Output the [X, Y] coordinate of the center of the cell containing the given text.  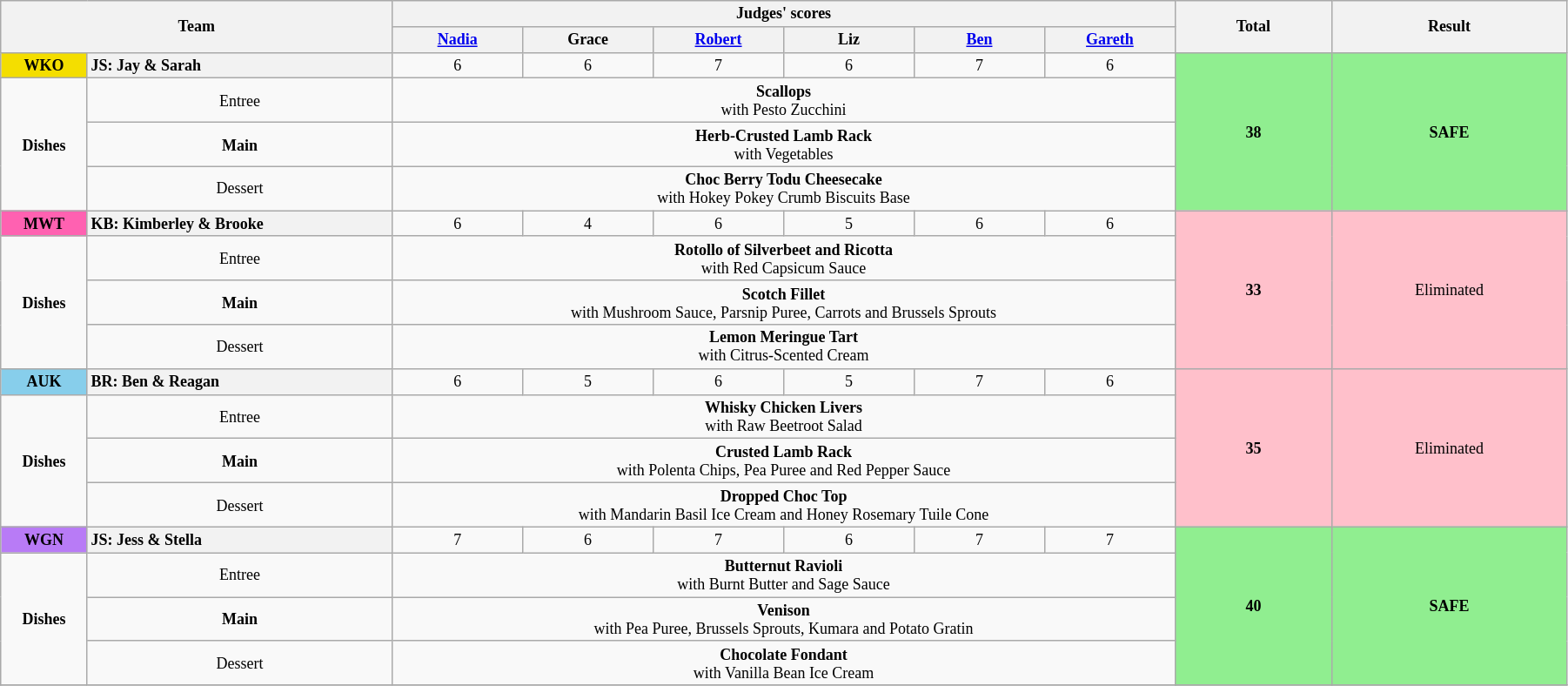
KB: Kimberley & Brooke [239, 224]
Judges' scores [784, 14]
Total [1253, 26]
Nadia [458, 39]
Gareth [1109, 39]
Venisonwith Pea Puree, Brussels Sprouts, Kumara and Potato Gratin [784, 620]
WKO [44, 65]
WGN [44, 540]
Herb-Crusted Lamb Rackwith Vegetables [784, 145]
Butternut Ravioliwith Burnt Butter and Sage Sauce [784, 575]
MWT [44, 224]
JS: Jay & Sarah [239, 65]
Scallopswith Pesto Zucchini [784, 101]
Whisky Chicken Liverswith Raw Beetroot Salad [784, 416]
Robert [719, 39]
BR: Ben & Reagan [239, 381]
Lemon Meringue Tartwith Citrus-Scented Cream [784, 346]
4 [588, 224]
Choc Berry Todu Cheesecakewith Hokey Pokey Crumb Biscuits Base [784, 188]
35 [1253, 447]
JS: Jess & Stella [239, 540]
Scotch Fillet with Mushroom Sauce, Parsnip Puree, Carrots and Brussels Sprouts [784, 303]
38 [1253, 131]
Rotollo of Silverbeet and Ricottawith Red Capsicum Sauce [784, 258]
Team [197, 26]
40 [1253, 606]
Dropped Choc Topwith Mandarin Basil Ice Cream and Honey Rosemary Tuile Cone [784, 505]
Result [1449, 26]
33 [1253, 290]
Ben [979, 39]
Liz [849, 39]
Grace [588, 39]
AUK [44, 381]
Chocolate Fondantwith Vanilla Bean Ice Cream [784, 663]
Crusted Lamb Rackwith Polenta Chips, Pea Puree and Red Pepper Sauce [784, 461]
